Return (X, Y) of the center of cell containing provided text 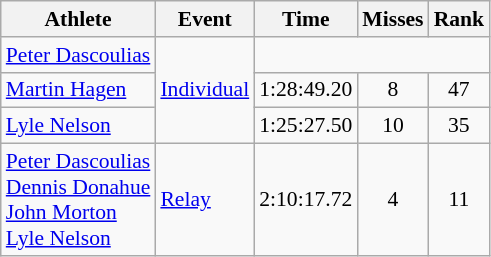
11 (460, 200)
Individual (204, 90)
2:10:17.72 (306, 200)
35 (460, 126)
4 (392, 200)
1:28:49.20 (306, 90)
Peter DascouliasDennis DonahueJohn MortonLyle Nelson (78, 200)
Time (306, 19)
Misses (392, 19)
Athlete (78, 19)
Event (204, 19)
10 (392, 126)
8 (392, 90)
47 (460, 90)
Peter Dascoulias (78, 55)
Relay (204, 200)
Martin Hagen (78, 90)
Lyle Nelson (78, 126)
Rank (460, 19)
1:25:27.50 (306, 126)
